Provide the [X, Y] coordinate of the cell's center where the given text is located.  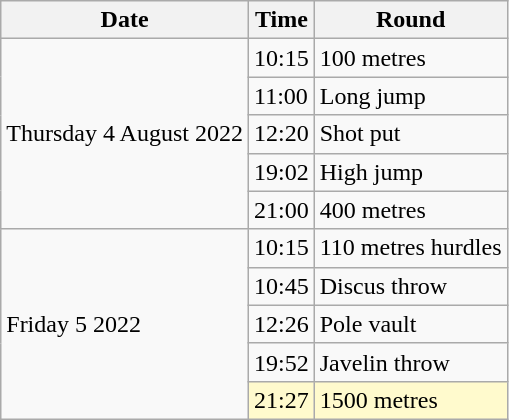
100 metres [410, 58]
400 metres [410, 210]
Friday 5 2022 [125, 324]
12:20 [281, 134]
Pole vault [410, 324]
110 metres hurdles [410, 248]
21:27 [281, 400]
High jump [410, 172]
10:45 [281, 286]
19:52 [281, 362]
Time [281, 20]
11:00 [281, 96]
Date [125, 20]
12:26 [281, 324]
Discus throw [410, 286]
Round [410, 20]
19:02 [281, 172]
Javelin throw [410, 362]
1500 metres [410, 400]
Long jump [410, 96]
Thursday 4 August 2022 [125, 134]
Shot put [410, 134]
21:00 [281, 210]
